Detect which cell encompasses the target text, then output its [X, Y] center coordinate. 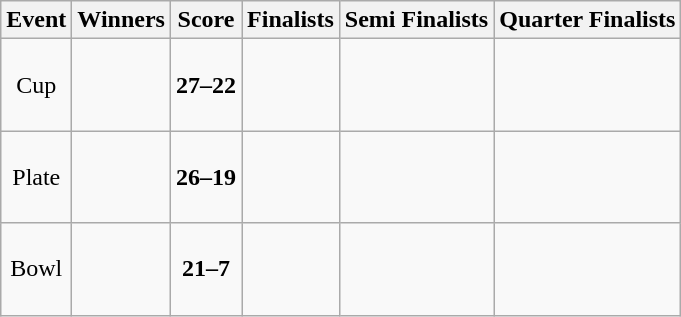
Finalists [291, 20]
26–19 [206, 177]
Winners [122, 20]
Plate [36, 177]
Quarter Finalists [588, 20]
Score [206, 20]
Cup [36, 85]
Bowl [36, 269]
Semi Finalists [416, 20]
21–7 [206, 269]
27–22 [206, 85]
Event [36, 20]
